Pinpoint the cell where the given text exists, returning its [X, Y] midpoint coordinate. 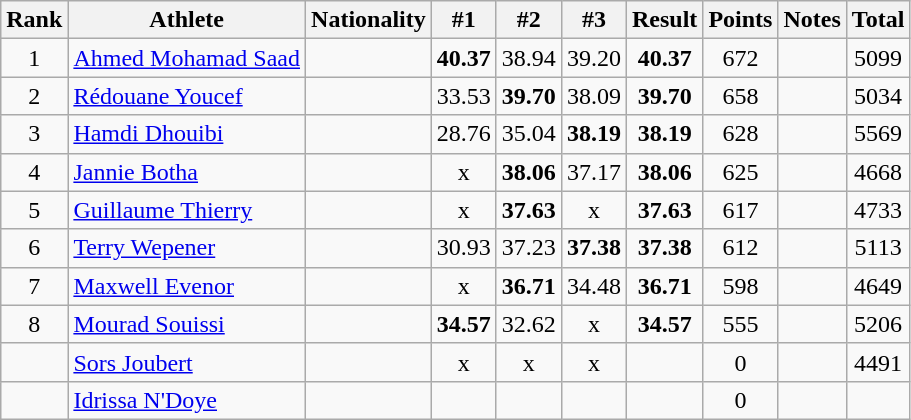
30.93 [464, 248]
#3 [594, 20]
658 [740, 96]
Ahmed Mohamad Saad [187, 58]
4668 [878, 172]
5034 [878, 96]
35.04 [528, 134]
628 [740, 134]
Total [878, 20]
39.20 [594, 58]
7 [34, 286]
Points [740, 20]
8 [34, 324]
34.48 [594, 286]
Hamdi Dhouibi [187, 134]
4649 [878, 286]
6 [34, 248]
38.94 [528, 58]
37.17 [594, 172]
4491 [878, 362]
Idrissa N'Doye [187, 400]
Maxwell Evenor [187, 286]
Notes [812, 20]
Athlete [187, 20]
Sors Joubert [187, 362]
672 [740, 58]
28.76 [464, 134]
38.09 [594, 96]
4733 [878, 210]
5099 [878, 58]
555 [740, 324]
33.53 [464, 96]
617 [740, 210]
37.23 [528, 248]
2 [34, 96]
4 [34, 172]
612 [740, 248]
#1 [464, 20]
#2 [528, 20]
3 [34, 134]
5113 [878, 248]
Jannie Botha [187, 172]
Guillaume Thierry [187, 210]
625 [740, 172]
Rédouane Youcef [187, 96]
Terry Wepener [187, 248]
Rank [34, 20]
32.62 [528, 324]
Mourad Souissi [187, 324]
5569 [878, 134]
5 [34, 210]
Result [664, 20]
5206 [878, 324]
1 [34, 58]
Nationality [369, 20]
598 [740, 286]
